For the text-containing cell, return its midpoint in (x, y) coordinate format. 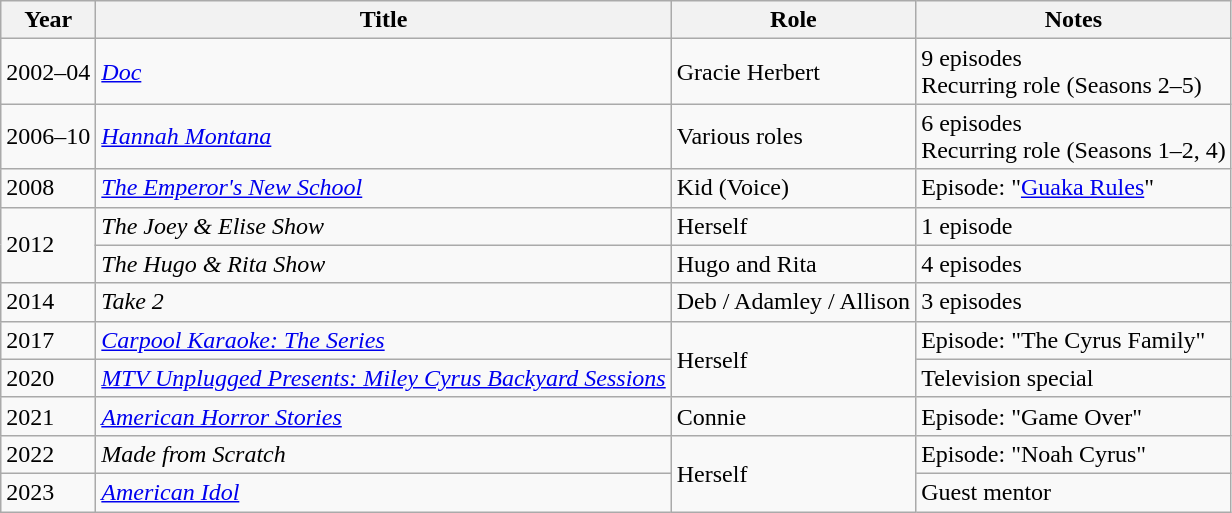
3 episodes (1074, 302)
MTV Unplugged Presents: Miley Cyrus Backyard Sessions (384, 378)
2006–10 (48, 136)
Doc (384, 72)
Title (384, 20)
2002–04 (48, 72)
Role (793, 20)
Hugo and Rita (793, 264)
2022 (48, 454)
2017 (48, 340)
American Idol (384, 492)
The Hugo & Rita Show (384, 264)
Take 2 (384, 302)
Various roles (793, 136)
2020 (48, 378)
2008 (48, 188)
9 episodes Recurring role (Seasons 2–5) (1074, 72)
6 episodes Recurring role (Seasons 1–2, 4) (1074, 136)
Episode: "The Cyrus Family" (1074, 340)
The Joey & Elise Show (384, 226)
Deb / Adamley / Allison (793, 302)
2023 (48, 492)
Notes (1074, 20)
Carpool Karaoke: The Series (384, 340)
Episode: "Noah Cyrus" (1074, 454)
Episode: "Game Over" (1074, 416)
4 episodes (1074, 264)
Kid (Voice) (793, 188)
Hannah Montana (384, 136)
2021 (48, 416)
Year (48, 20)
1 episode (1074, 226)
Connie (793, 416)
2012 (48, 245)
Television special (1074, 378)
The Emperor's New School (384, 188)
American Horror Stories (384, 416)
2014 (48, 302)
Episode: "Guaka Rules" (1074, 188)
Made from Scratch (384, 454)
Gracie Herbert (793, 72)
Guest mentor (1074, 492)
